Provide the [X, Y] coordinate of the cell's center where the given text is located.  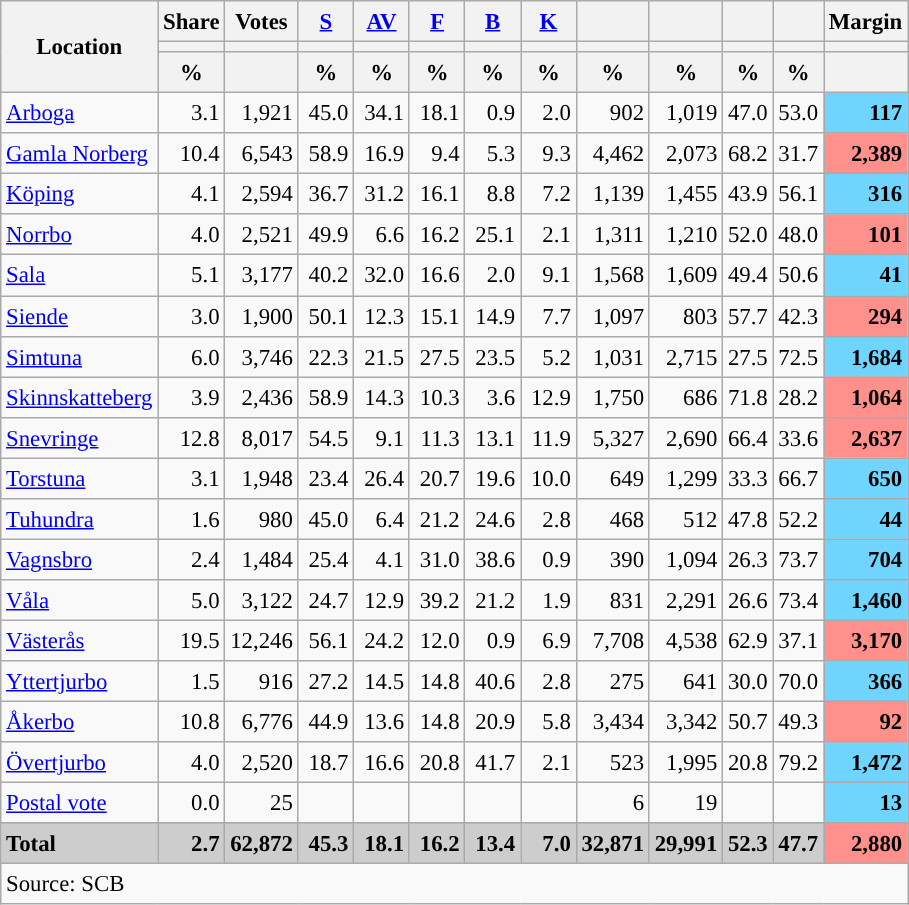
Köping [80, 194]
1,921 [262, 114]
3,122 [262, 600]
2,389 [866, 154]
1,299 [686, 478]
1,472 [866, 762]
47.8 [748, 520]
1,139 [612, 194]
5.8 [548, 722]
52.0 [748, 234]
33.6 [798, 438]
14.9 [493, 316]
3.6 [493, 398]
32.0 [382, 276]
523 [612, 762]
62,872 [262, 844]
22.3 [326, 356]
24.6 [493, 520]
4,538 [686, 640]
15.1 [437, 316]
1,995 [686, 762]
13.4 [493, 844]
Source: SCB [454, 884]
12.8 [192, 438]
Torstuna [80, 478]
4,462 [612, 154]
72.5 [798, 356]
3.0 [192, 316]
Skinnskatteberg [80, 398]
390 [612, 560]
Vagnsbro [80, 560]
1,750 [612, 398]
641 [686, 682]
47.7 [798, 844]
49.9 [326, 234]
S [326, 22]
68.2 [748, 154]
1,460 [866, 600]
Location [80, 47]
13 [866, 804]
20.9 [493, 722]
803 [686, 316]
9.4 [437, 154]
831 [612, 600]
512 [686, 520]
2,715 [686, 356]
1,031 [612, 356]
66.4 [748, 438]
19.5 [192, 640]
5,327 [612, 438]
K [548, 22]
36.7 [326, 194]
7.0 [548, 844]
7.2 [548, 194]
468 [612, 520]
92 [866, 722]
Yttertjurbo [80, 682]
24.2 [382, 640]
3,342 [686, 722]
2,594 [262, 194]
73.7 [798, 560]
1.6 [192, 520]
316 [866, 194]
10.3 [437, 398]
2.7 [192, 844]
3,177 [262, 276]
3.9 [192, 398]
40.2 [326, 276]
28.2 [798, 398]
71.8 [748, 398]
6,543 [262, 154]
1,097 [612, 316]
916 [262, 682]
12,246 [262, 640]
11.9 [548, 438]
5.2 [548, 356]
13.1 [493, 438]
6.4 [382, 520]
50.1 [326, 316]
0.0 [192, 804]
49.3 [798, 722]
1,609 [686, 276]
6.0 [192, 356]
54.5 [326, 438]
Total [80, 844]
30.0 [748, 682]
Norrbo [80, 234]
1,210 [686, 234]
20.7 [437, 478]
16.9 [382, 154]
31.7 [798, 154]
6.9 [548, 640]
686 [686, 398]
19.6 [493, 478]
50.6 [798, 276]
Åkerbo [80, 722]
32,871 [612, 844]
Västerås [80, 640]
16.1 [437, 194]
57.7 [748, 316]
1,311 [612, 234]
10.8 [192, 722]
3,170 [866, 640]
5.1 [192, 276]
1,484 [262, 560]
50.7 [748, 722]
Simtuna [80, 356]
37.1 [798, 640]
7.7 [548, 316]
2,520 [262, 762]
1,094 [686, 560]
Snevringe [80, 438]
29,991 [686, 844]
38.6 [493, 560]
39.2 [437, 600]
AV [382, 22]
23.5 [493, 356]
10.0 [548, 478]
6 [612, 804]
44.9 [326, 722]
18.7 [326, 762]
26.3 [748, 560]
41.7 [493, 762]
704 [866, 560]
26.6 [748, 600]
27.2 [326, 682]
1,900 [262, 316]
31.2 [382, 194]
25.1 [493, 234]
1,019 [686, 114]
Våla [80, 600]
1,568 [612, 276]
Tuhundra [80, 520]
2,436 [262, 398]
1.5 [192, 682]
Arboga [80, 114]
Sala [80, 276]
26.4 [382, 478]
1.9 [548, 600]
19 [686, 804]
1,684 [866, 356]
47.0 [748, 114]
117 [866, 114]
Övertjurbo [80, 762]
12.0 [437, 640]
10.4 [192, 154]
2,521 [262, 234]
294 [866, 316]
2.4 [192, 560]
366 [866, 682]
41 [866, 276]
2,880 [866, 844]
902 [612, 114]
3,434 [612, 722]
2,291 [686, 600]
F [437, 22]
6.6 [382, 234]
Margin [866, 22]
8,017 [262, 438]
Share [192, 22]
1,455 [686, 194]
101 [866, 234]
23.4 [326, 478]
649 [612, 478]
21.5 [382, 356]
79.2 [798, 762]
3,746 [262, 356]
48.0 [798, 234]
40.6 [493, 682]
25 [262, 804]
33.3 [748, 478]
5.3 [493, 154]
1,948 [262, 478]
12.3 [382, 316]
2,637 [866, 438]
42.3 [798, 316]
44 [866, 520]
62.9 [748, 640]
31.0 [437, 560]
980 [262, 520]
66.7 [798, 478]
2,073 [686, 154]
52.3 [748, 844]
73.4 [798, 600]
24.7 [326, 600]
14.5 [382, 682]
Postal vote [80, 804]
275 [612, 682]
1,064 [866, 398]
70.0 [798, 682]
7,708 [612, 640]
49.4 [748, 276]
2,690 [686, 438]
9.3 [548, 154]
34.1 [382, 114]
14.3 [382, 398]
6,776 [262, 722]
52.2 [798, 520]
11.3 [437, 438]
5.0 [192, 600]
43.9 [748, 194]
8.8 [493, 194]
Siende [80, 316]
53.0 [798, 114]
25.4 [326, 560]
45.3 [326, 844]
Gamla Norberg [80, 154]
13.6 [382, 722]
Votes [262, 22]
650 [866, 478]
B [493, 22]
